Capture the cell that displays the provided text and extract its [X, Y] central coordinate. 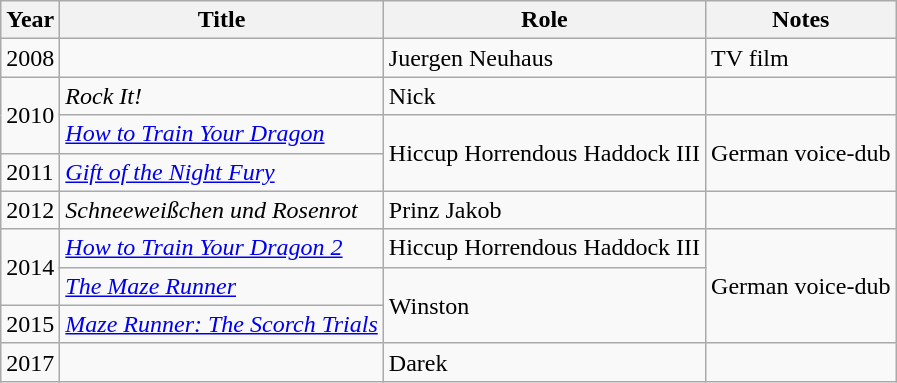
Darek [544, 362]
Winston [544, 305]
Prinz Jakob [544, 210]
Schneeweißchen und Rosenrot [222, 210]
2015 [30, 324]
Nick [544, 96]
Role [544, 20]
2011 [30, 172]
Maze Runner: The Scorch Trials [222, 324]
2014 [30, 267]
Title [222, 20]
2010 [30, 115]
Notes [801, 20]
How to Train Your Dragon 2 [222, 248]
2012 [30, 210]
Year [30, 20]
Rock It! [222, 96]
2008 [30, 58]
TV film [801, 58]
Juergen Neuhaus [544, 58]
2017 [30, 362]
Gift of the Night Fury [222, 172]
The Maze Runner [222, 286]
How to Train Your Dragon [222, 134]
